Output the [X, Y] coordinate of the center of the cell containing the given text.  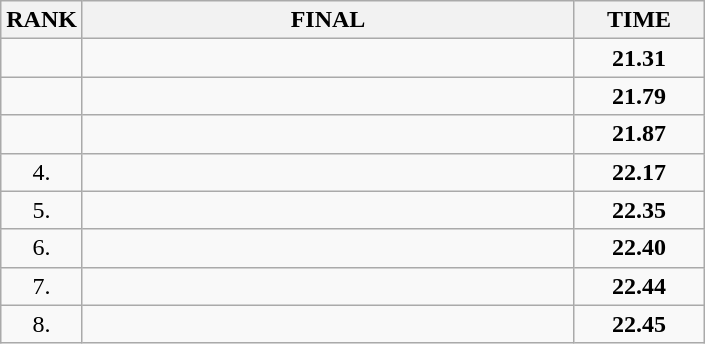
FINAL [328, 20]
6. [42, 248]
5. [42, 210]
21.87 [640, 134]
7. [42, 286]
RANK [42, 20]
22.44 [640, 286]
21.31 [640, 58]
4. [42, 172]
22.45 [640, 324]
21.79 [640, 96]
TIME [640, 20]
22.35 [640, 210]
8. [42, 324]
22.40 [640, 248]
22.17 [640, 172]
